From the cell containing the given text, extract its center point as (x, y) coordinate. 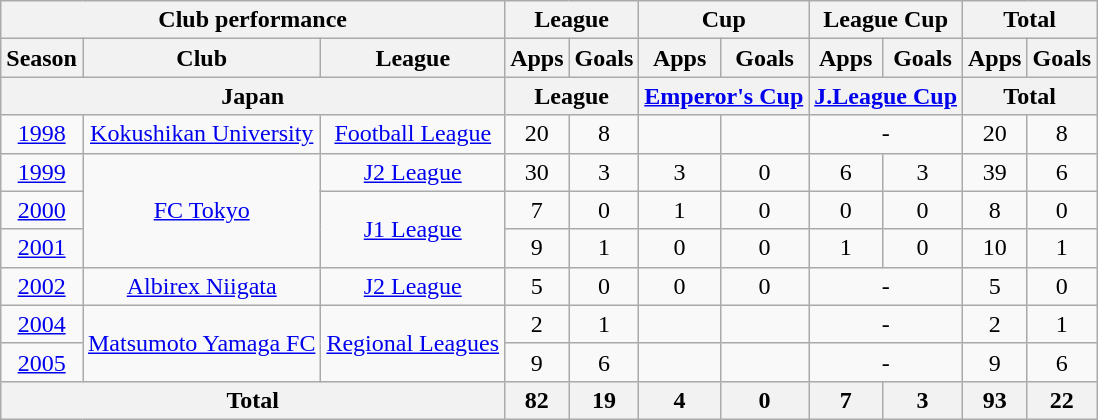
22 (1062, 400)
FC Tokyo (201, 210)
Football League (413, 134)
Club performance (253, 20)
Japan (253, 96)
J1 League (413, 229)
Season (42, 58)
2004 (42, 324)
82 (537, 400)
Kokushikan University (201, 134)
1999 (42, 172)
10 (995, 248)
2002 (42, 286)
2001 (42, 248)
2005 (42, 362)
93 (995, 400)
1998 (42, 134)
Albirex Niigata (201, 286)
Regional Leagues (413, 343)
Cup (724, 20)
Club (201, 58)
League Cup (886, 20)
J.League Cup (886, 96)
Matsumoto Yamaga FC (201, 343)
19 (604, 400)
4 (680, 400)
2000 (42, 210)
Emperor's Cup (724, 96)
39 (995, 172)
30 (537, 172)
